Output the [x, y] coordinate of the center of the cell containing the given text.  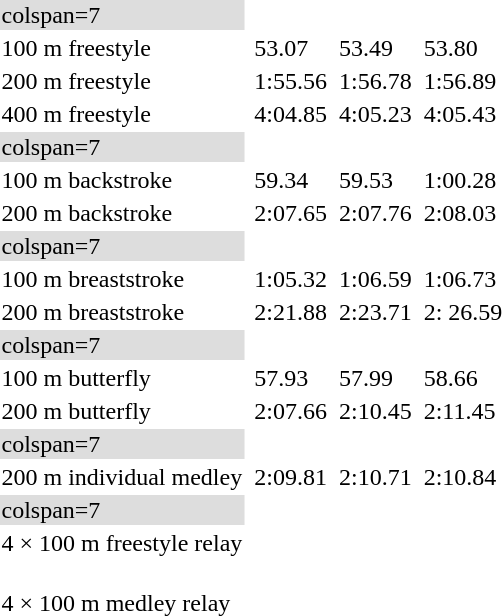
2:07.65 [291, 213]
2:21.88 [291, 312]
4 × 100 m freestyle relay [122, 556]
1:06.59 [375, 279]
57.99 [375, 378]
2:10.45 [375, 411]
100 m freestyle [122, 48]
200 m individual medley [122, 477]
2:23.71 [375, 312]
1:56.78 [375, 81]
2:10.71 [375, 477]
200 m backstroke [122, 213]
2:07.76 [375, 213]
400 m freestyle [122, 114]
200 m butterfly [122, 411]
2:09.81 [291, 477]
2:07.66 [291, 411]
59.53 [375, 180]
1:55.56 [291, 81]
53.49 [375, 48]
200 m breaststroke [122, 312]
1:05.32 [291, 279]
4:05.23 [375, 114]
4:04.85 [291, 114]
100 m breaststroke [122, 279]
100 m butterfly [122, 378]
57.93 [291, 378]
200 m freestyle [122, 81]
59.34 [291, 180]
100 m backstroke [122, 180]
53.07 [291, 48]
